Return the [x, y] coordinate for the center point of the cell that contains the specified text.  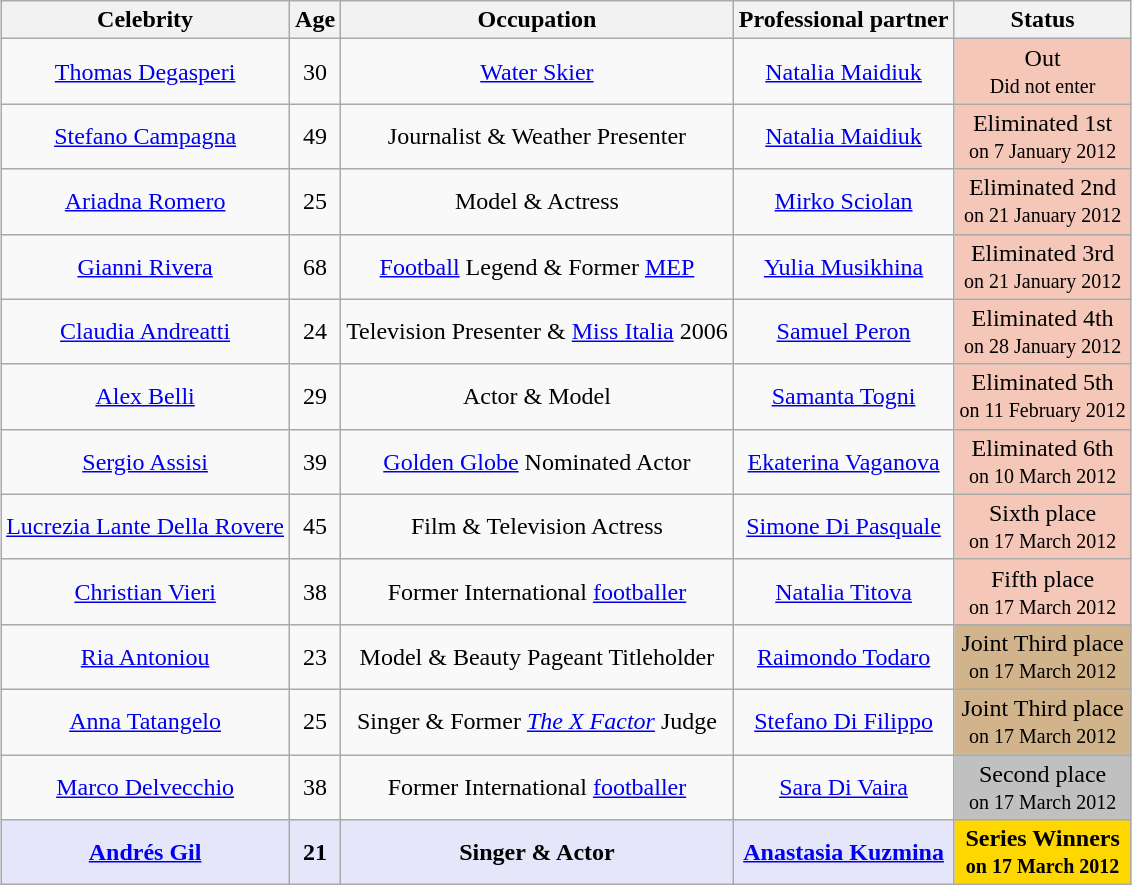
Football Legend & Former MEP [538, 266]
Marco Delvecchio [146, 786]
Raimondo Todaro [844, 656]
Status [1042, 20]
Golden Globe Nominated Actor [538, 462]
Occupation [538, 20]
Ria Antoniou [146, 656]
Eliminated 3rdon 21 January 2012 [1042, 266]
Eliminated 2ndon 21 January 2012 [1042, 202]
Eliminated 5thon 11 February 2012 [1042, 396]
23 [316, 656]
Yulia Musikhina [844, 266]
Anastasia Kuzmina [844, 852]
Anna Tatangelo [146, 722]
Eliminated 1ston 7 January 2012 [1042, 136]
Singer & Former The X Factor Judge [538, 722]
Simone Di Pasquale [844, 526]
Christian Vieri [146, 592]
45 [316, 526]
Samanta Togni [844, 396]
Eliminated 6thon 10 March 2012 [1042, 462]
Alex Belli [146, 396]
Journalist & Weather Presenter [538, 136]
Sergio Assisi [146, 462]
24 [316, 332]
29 [316, 396]
21 [316, 852]
Film & Television Actress [538, 526]
Water Skier [538, 72]
Gianni Rivera [146, 266]
Ekaterina Vaganova [844, 462]
Mirko Sciolan [844, 202]
Singer & Actor [538, 852]
Age [316, 20]
OutDid not enter [1042, 72]
Eliminated 4thon 28 January 2012 [1042, 332]
Natalia Titova [844, 592]
Ariadna Romero [146, 202]
Model & Actress [538, 202]
Samuel Peron [844, 332]
Celebrity [146, 20]
30 [316, 72]
Model & Beauty Pageant Titleholder [538, 656]
Claudia Andreatti [146, 332]
Stefano Di Filippo [844, 722]
68 [316, 266]
Sixth placeon 17 March 2012 [1042, 526]
Fifth placeon 17 March 2012 [1042, 592]
Professional partner [844, 20]
Series Winnerson 17 March 2012 [1042, 852]
Actor & Model [538, 396]
39 [316, 462]
Stefano Campagna [146, 136]
Lucrezia Lante Della Rovere [146, 526]
Sara Di Vaira [844, 786]
Thomas Degasperi [146, 72]
Andrés Gil [146, 852]
Second placeon 17 March 2012 [1042, 786]
Television Presenter & Miss Italia 2006 [538, 332]
49 [316, 136]
